Scan for the cell matching the given text and deliver its (X, Y) coordinate at center. 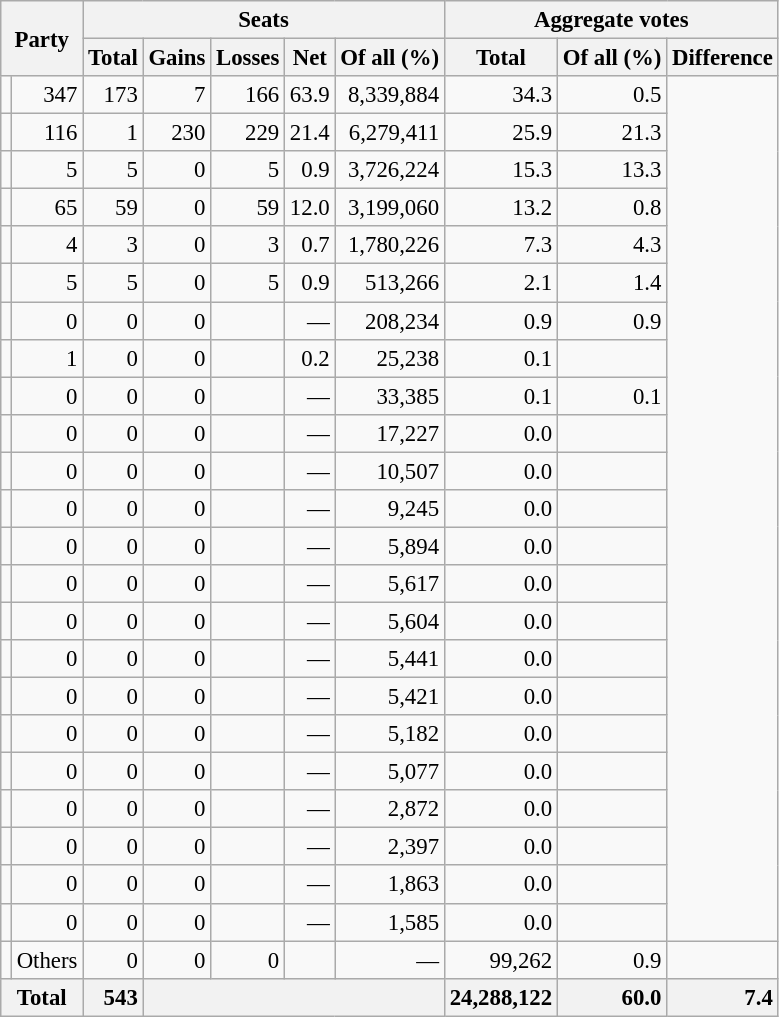
33,385 (390, 396)
Losses (248, 58)
25,238 (390, 358)
347 (46, 95)
6,279,411 (390, 133)
1,780,226 (390, 245)
Party (42, 38)
Seats (264, 20)
4 (46, 245)
5,617 (390, 584)
13.3 (612, 170)
15.3 (500, 170)
116 (46, 133)
0.2 (310, 358)
5,604 (390, 621)
24,288,122 (500, 997)
21.4 (310, 133)
208,234 (390, 321)
10,507 (390, 471)
1,863 (390, 885)
Net (310, 58)
8,339,884 (390, 95)
Gains (177, 58)
2,397 (390, 847)
7.4 (722, 997)
21.3 (612, 133)
Differ­ence (722, 58)
173 (113, 95)
166 (248, 95)
34.3 (500, 95)
1,585 (390, 922)
63.9 (310, 95)
60.0 (612, 997)
513,266 (390, 283)
9,245 (390, 509)
3,726,224 (390, 170)
2,872 (390, 809)
12.0 (310, 208)
5,182 (390, 734)
Others (46, 960)
17,227 (390, 433)
229 (248, 133)
5,894 (390, 546)
0.5 (612, 95)
3,199,060 (390, 208)
4.3 (612, 245)
7.3 (500, 245)
Aggregate votes (611, 20)
13.2 (500, 208)
7 (177, 95)
543 (113, 997)
99,262 (500, 960)
5,421 (390, 697)
5,077 (390, 772)
5,441 (390, 659)
25.9 (500, 133)
230 (177, 133)
0.8 (612, 208)
2.1 (500, 283)
65 (46, 208)
1.4 (612, 283)
0.7 (310, 245)
